For the text-containing cell, return its midpoint in [X, Y] coordinate format. 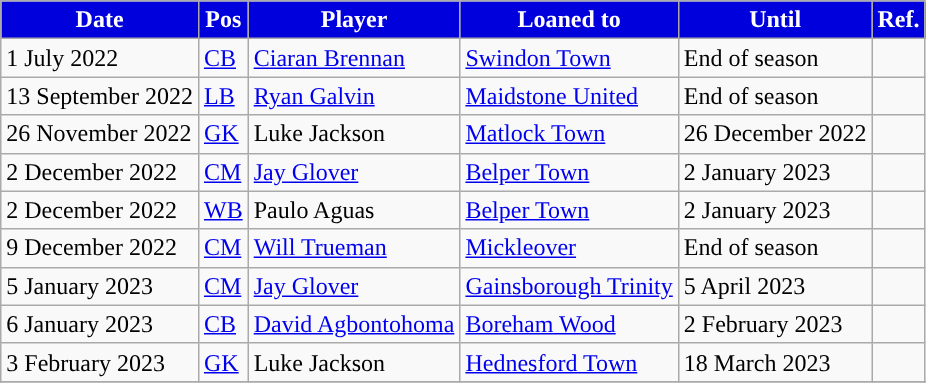
18 March 2023 [775, 362]
13 September 2022 [100, 96]
Until [775, 20]
Loaned to [569, 20]
Player [354, 20]
Swindon Town [569, 58]
Ciaran Brennan [354, 58]
5 January 2023 [100, 286]
Ref. [898, 20]
5 April 2023 [775, 286]
Will Trueman [354, 248]
Maidstone United [569, 96]
6 January 2023 [100, 324]
Pos [223, 20]
Paulo Aguas [354, 210]
9 December 2022 [100, 248]
Date [100, 20]
2 February 2023 [775, 324]
1 July 2022 [100, 58]
Boreham Wood [569, 324]
26 November 2022 [100, 134]
3 February 2023 [100, 362]
Hednesford Town [569, 362]
Matlock Town [569, 134]
Mickleover [569, 248]
26 December 2022 [775, 134]
LB [223, 96]
Ryan Galvin [354, 96]
WB [223, 210]
Gainsborough Trinity [569, 286]
David Agbontohoma [354, 324]
